Capture the cell that displays the provided text and extract its (x, y) central coordinate. 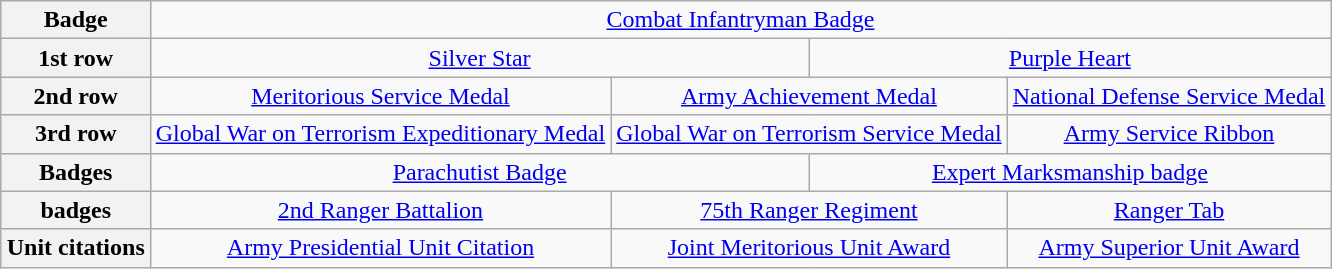
75th Ranger Regiment (809, 210)
Unit citations (76, 248)
Global War on Terrorism Service Medal (809, 134)
Silver Star (480, 58)
Army Presidential Unit Citation (380, 248)
Army Service Ribbon (1169, 134)
Joint Meritorious Unit Award (809, 248)
Badge (76, 20)
3rd row (76, 134)
Parachutist Badge (480, 172)
Combat Infantryman Badge (740, 20)
Army Superior Unit Award (1169, 248)
badges (76, 210)
Badges (76, 172)
Global War on Terrorism Expeditionary Medal (380, 134)
2nd row (76, 96)
1st row (76, 58)
Army Achievement Medal (809, 96)
2nd Ranger Battalion (380, 210)
Meritorious Service Medal (380, 96)
National Defense Service Medal (1169, 96)
Purple Heart (1070, 58)
Expert Marksmanship badge (1070, 172)
Ranger Tab (1169, 210)
